Capture the cell that displays the provided text and extract its (x, y) central coordinate. 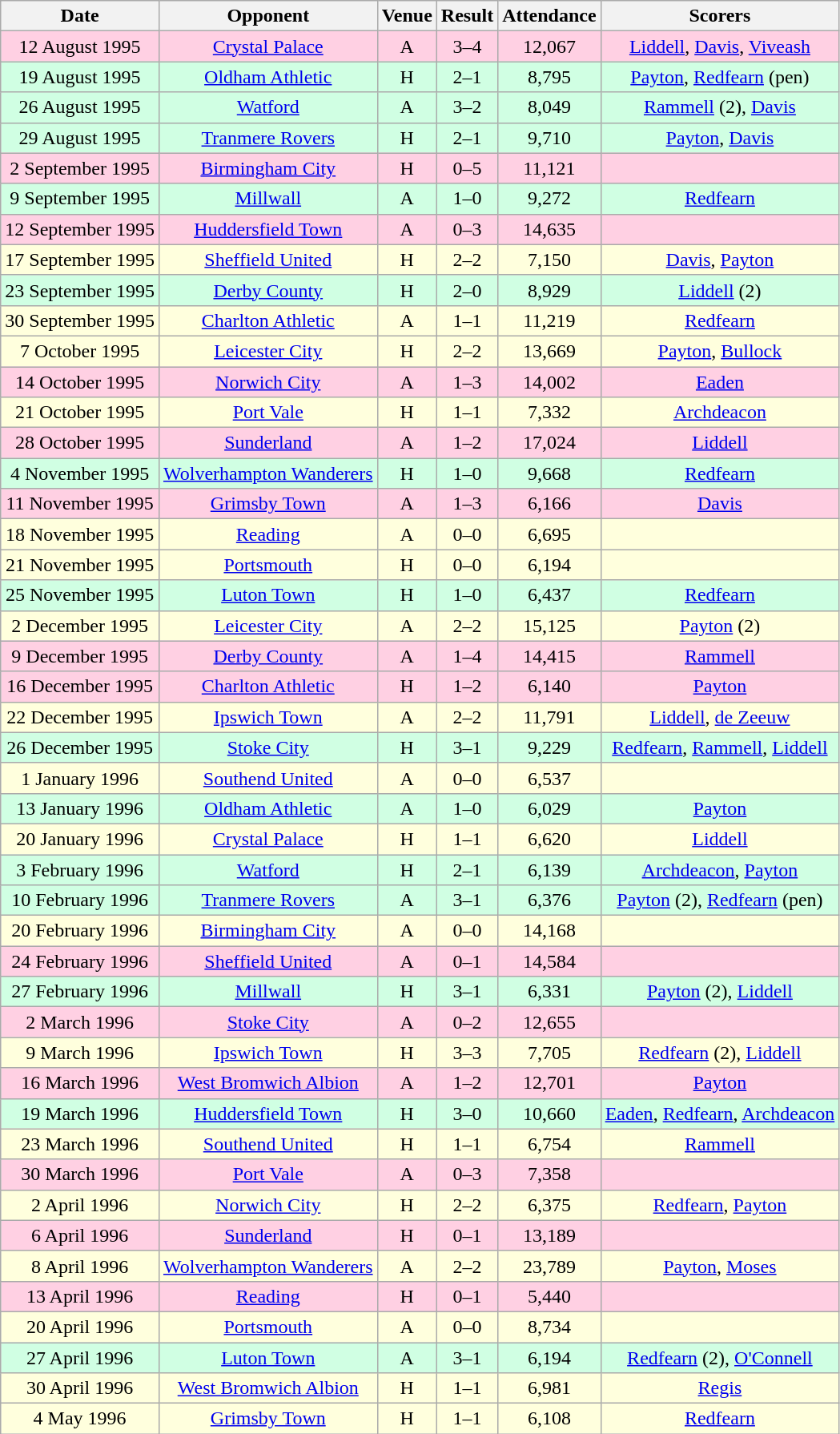
19 August 1995 (80, 77)
1 January 1996 (80, 778)
3–4 (467, 46)
6,375 (549, 1205)
13 January 1996 (80, 808)
23 September 1995 (80, 290)
3–2 (467, 107)
19 March 1996 (80, 1114)
9,668 (549, 473)
2 September 1995 (80, 168)
Date (80, 16)
11 November 1995 (80, 504)
14,584 (549, 961)
15,125 (549, 626)
7,705 (549, 1053)
6,140 (549, 687)
Payton (2), Liddell (720, 992)
5,440 (549, 1296)
8,929 (549, 290)
Result (467, 16)
6,695 (549, 534)
12,701 (549, 1083)
Opponent (267, 16)
6,754 (549, 1144)
14,168 (549, 931)
6,166 (549, 504)
17,024 (549, 443)
9 March 1996 (80, 1053)
6,139 (549, 869)
6,981 (549, 1388)
9 December 1995 (80, 656)
7,332 (549, 413)
17 September 1995 (80, 260)
20 February 1996 (80, 931)
6,029 (549, 808)
14,635 (549, 229)
1–4 (467, 656)
0–5 (467, 168)
Scorers (720, 16)
3–0 (467, 1114)
12 August 1995 (80, 46)
8 April 1996 (80, 1266)
Archdeacon (720, 413)
2 December 1995 (80, 626)
14,002 (549, 382)
3 February 1996 (80, 869)
6,437 (549, 595)
8,049 (549, 107)
16 March 1996 (80, 1083)
Payton, Moses (720, 1266)
12 September 1995 (80, 229)
Liddell, Davis, Viveash (720, 46)
Liddell, de Zeeuw (720, 717)
21 November 1995 (80, 565)
3–3 (467, 1053)
27 February 1996 (80, 992)
7,358 (549, 1174)
Redfearn, Payton (720, 1205)
30 April 1996 (80, 1388)
12,067 (549, 46)
21 October 1995 (80, 413)
9,229 (549, 747)
23 March 1996 (80, 1144)
6,331 (549, 992)
20 April 1996 (80, 1327)
2–0 (467, 290)
23,789 (549, 1266)
9,272 (549, 199)
7 October 1995 (80, 351)
13,669 (549, 351)
Eaden, Redfearn, Archdeacon (720, 1114)
28 October 1995 (80, 443)
25 November 1995 (80, 595)
22 December 1995 (80, 717)
Payton (2), Redfearn (pen) (720, 900)
Davis (720, 504)
Payton (2) (720, 626)
2 April 1996 (80, 1205)
Regis (720, 1388)
Rammell (2), Davis (720, 107)
29 August 1995 (80, 138)
30 March 1996 (80, 1174)
6,537 (549, 778)
Attendance (549, 16)
6 April 1996 (80, 1235)
Davis, Payton (720, 260)
11,121 (549, 168)
4 May 1996 (80, 1419)
20 January 1996 (80, 839)
13,189 (549, 1235)
0–2 (467, 1022)
27 April 1996 (80, 1358)
10,660 (549, 1114)
14 October 1995 (80, 382)
Redfearn (2), O'Connell (720, 1358)
26 December 1995 (80, 747)
8,734 (549, 1327)
Payton, Davis (720, 138)
9,710 (549, 138)
18 November 1995 (80, 534)
Redfearn (2), Liddell (720, 1053)
2 March 1996 (80, 1022)
7,150 (549, 260)
Payton, Redfearn (pen) (720, 77)
12,655 (549, 1022)
4 November 1995 (80, 473)
13 April 1996 (80, 1296)
Venue (407, 16)
Archdeacon, Payton (720, 869)
26 August 1995 (80, 107)
6,108 (549, 1419)
Eaden (720, 382)
24 February 1996 (80, 961)
16 December 1995 (80, 687)
Payton, Bullock (720, 351)
30 September 1995 (80, 320)
Redfearn, Rammell, Liddell (720, 747)
Liddell (2) (720, 290)
11,219 (549, 320)
9 September 1995 (80, 199)
8,795 (549, 77)
6,620 (549, 839)
6,376 (549, 900)
11,791 (549, 717)
10 February 1996 (80, 900)
14,415 (549, 656)
